Identify which cell holds the provided text, then report its [X, Y] central coordinate. 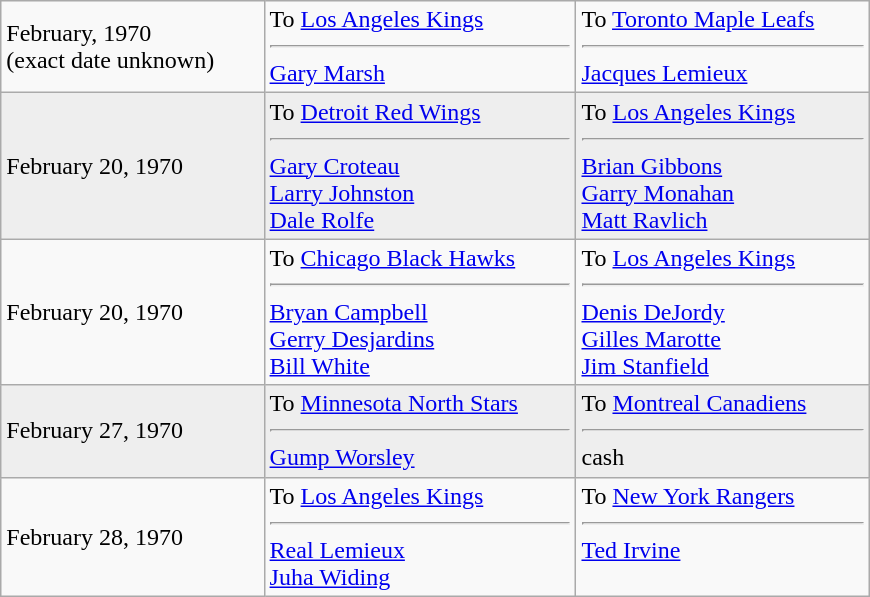
To Chicago Black HawksBryan CampbellGerry DesjardinsBill White [420, 312]
To Minnesota North StarsGump Worsley [420, 431]
To Los Angeles KingsReal LemieuxJuha Widing [420, 536]
February 28, 1970 [132, 536]
To Los Angeles KingsBrian GibbonsGarry MonahanMatt Ravlich [722, 166]
To Toronto Maple LeafsJacques Lemieux [722, 47]
February 27, 1970 [132, 431]
To Los Angeles KingsDenis DeJordyGilles MarotteJim Stanfield [722, 312]
February, 1970(exact date unknown) [132, 47]
To Montreal Canadienscash [722, 431]
To Los Angeles KingsGary Marsh [420, 47]
To Detroit Red WingsGary CroteauLarry JohnstonDale Rolfe [420, 166]
To New York RangersTed Irvine [722, 536]
